For the text-containing cell, return its midpoint in (X, Y) coordinate format. 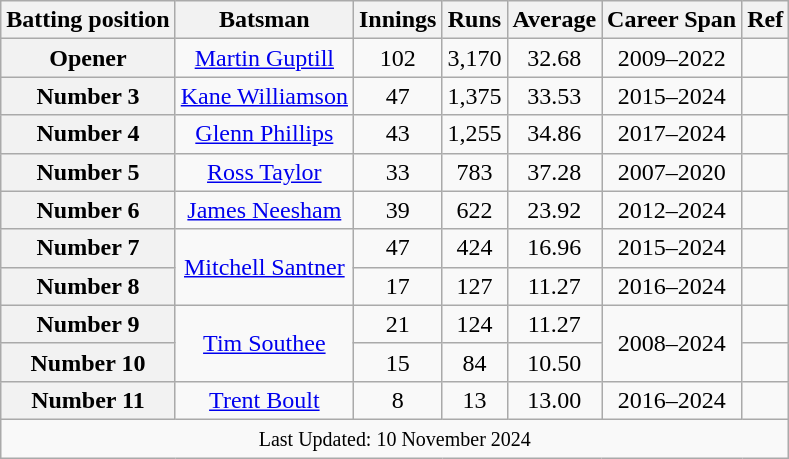
10.50 (554, 362)
2017–2024 (672, 134)
13.00 (554, 400)
Number 11 (88, 400)
16.96 (554, 248)
2008–2024 (672, 343)
124 (474, 324)
17 (397, 286)
Martin Guptill (264, 58)
Last Updated: 10 November 2024 (395, 438)
1,375 (474, 96)
Number 6 (88, 210)
James Neesham (264, 210)
37.28 (554, 172)
424 (474, 248)
622 (474, 210)
Number 3 (88, 96)
Glenn Phillips (264, 134)
Trent Boult (264, 400)
2012–2024 (672, 210)
102 (397, 58)
43 (397, 134)
8 (397, 400)
Ref (766, 20)
Batting position (88, 20)
21 (397, 324)
Number 4 (88, 134)
Batsman (264, 20)
84 (474, 362)
13 (474, 400)
Mitchell Santner (264, 267)
Ross Taylor (264, 172)
1,255 (474, 134)
Innings (397, 20)
32.68 (554, 58)
15 (397, 362)
2009–2022 (672, 58)
127 (474, 286)
Number 5 (88, 172)
33.53 (554, 96)
34.86 (554, 134)
Number 9 (88, 324)
Career Span (672, 20)
Tim Southee (264, 343)
3,170 (474, 58)
Opener (88, 58)
39 (397, 210)
Kane Williamson (264, 96)
Number 7 (88, 248)
2007–2020 (672, 172)
33 (397, 172)
Runs (474, 20)
783 (474, 172)
Average (554, 20)
Number 8 (88, 286)
Number 10 (88, 362)
23.92 (554, 210)
